Extract the [x, y] coordinate from the center of the cell holding the provided text.  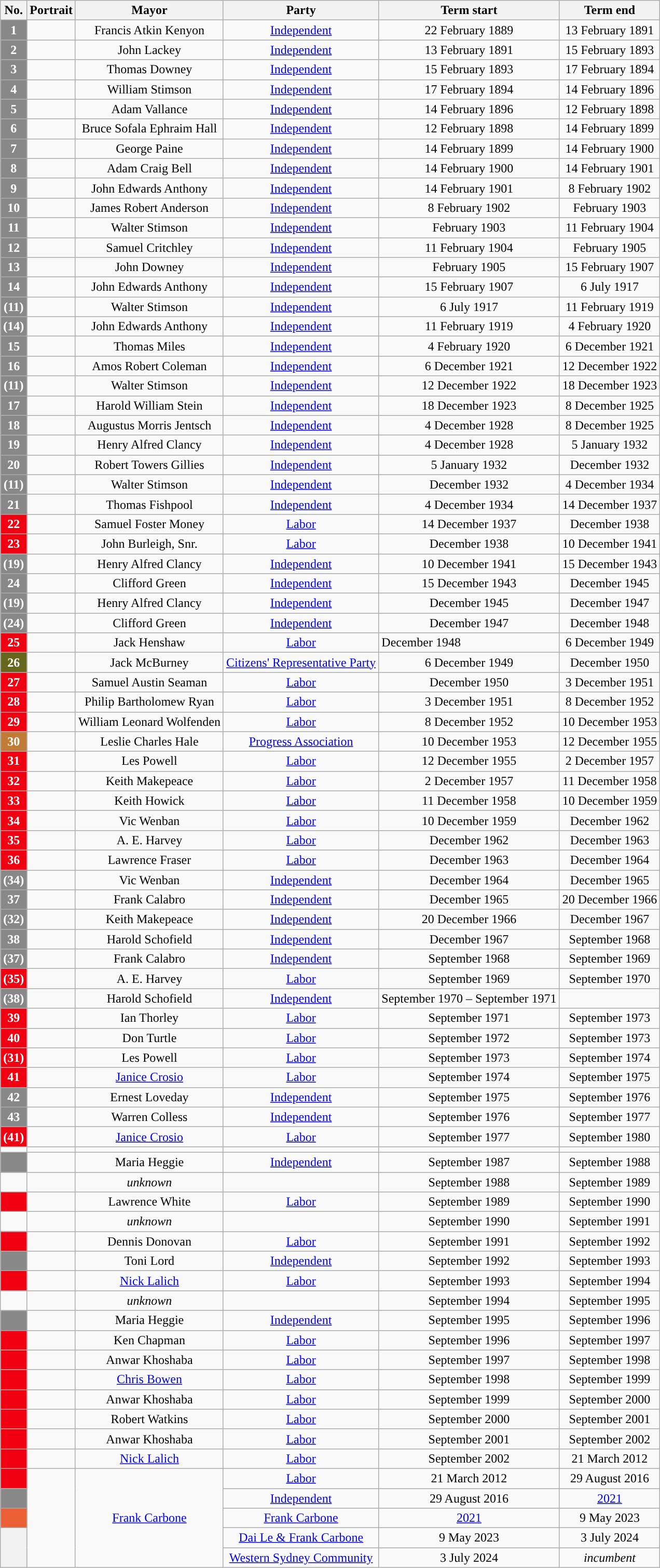
7 [13, 148]
40 [13, 1038]
3 [13, 70]
31 [13, 761]
George Paine [149, 148]
37 [13, 900]
Lawrence Fraser [149, 860]
12 [13, 248]
John Lackey [149, 50]
Ernest Loveday [149, 1097]
10 [13, 208]
36 [13, 860]
Jack Henshaw [149, 643]
21 [13, 504]
Dennis Donovan [149, 1241]
8 [13, 168]
Citizens' Representative Party [301, 663]
Samuel Austin Seaman [149, 682]
Warren Colless [149, 1117]
Amos Robert Coleman [149, 366]
Samuel Critchley [149, 248]
Ken Chapman [149, 1340]
24 [13, 584]
Toni Lord [149, 1261]
John Burleigh, Snr. [149, 544]
No. [13, 10]
(38) [13, 998]
4 [13, 89]
39 [13, 1018]
25 [13, 643]
Adam Vallance [149, 109]
September 1987 [469, 1162]
John Downey [149, 267]
18 [13, 425]
20 [13, 465]
Dai Le & Frank Carbone [301, 1538]
30 [13, 741]
Thomas Miles [149, 346]
September 1970 [610, 979]
(34) [13, 880]
Party [301, 10]
(37) [13, 959]
13 [13, 267]
(41) [13, 1137]
Philip Bartholomew Ryan [149, 702]
incumbent [610, 1558]
41 [13, 1077]
17 [13, 405]
Jack McBurney [149, 663]
Bruce Sofala Ephraim Hall [149, 129]
33 [13, 801]
Don Turtle [149, 1038]
28 [13, 702]
Augustus Morris Jentsch [149, 425]
Adam Craig Bell [149, 168]
9 [13, 188]
Mayor [149, 10]
(32) [13, 920]
September 1970 – September 1971 [469, 998]
29 [13, 722]
16 [13, 366]
34 [13, 820]
19 [13, 445]
September 1971 [469, 1018]
26 [13, 663]
42 [13, 1097]
Term start [469, 10]
Samuel Foster Money [149, 524]
Robert Watkins [149, 1419]
27 [13, 682]
35 [13, 840]
Chris Bowen [149, 1380]
September 1980 [610, 1137]
Progress Association [301, 741]
32 [13, 781]
Leslie Charles Hale [149, 741]
Lawrence White [149, 1202]
14 [13, 287]
(31) [13, 1058]
Robert Towers Gillies [149, 465]
15 [13, 346]
Harold William Stein [149, 405]
1 [13, 30]
38 [13, 939]
William Stimson [149, 89]
William Leonard Wolfenden [149, 722]
(35) [13, 979]
Western Sydney Community [301, 1558]
(24) [13, 623]
Thomas Fishpool [149, 504]
11 [13, 227]
43 [13, 1117]
23 [13, 544]
Term end [610, 10]
22 [13, 524]
5 [13, 109]
Keith Howick [149, 801]
Francis Atkin Kenyon [149, 30]
Thomas Downey [149, 70]
(14) [13, 327]
6 [13, 129]
22 February 1889 [469, 30]
September 1972 [469, 1038]
Ian Thorley [149, 1018]
Portrait [51, 10]
James Robert Anderson [149, 208]
2 [13, 50]
